Capture the cell that displays the provided text and extract its [x, y] central coordinate. 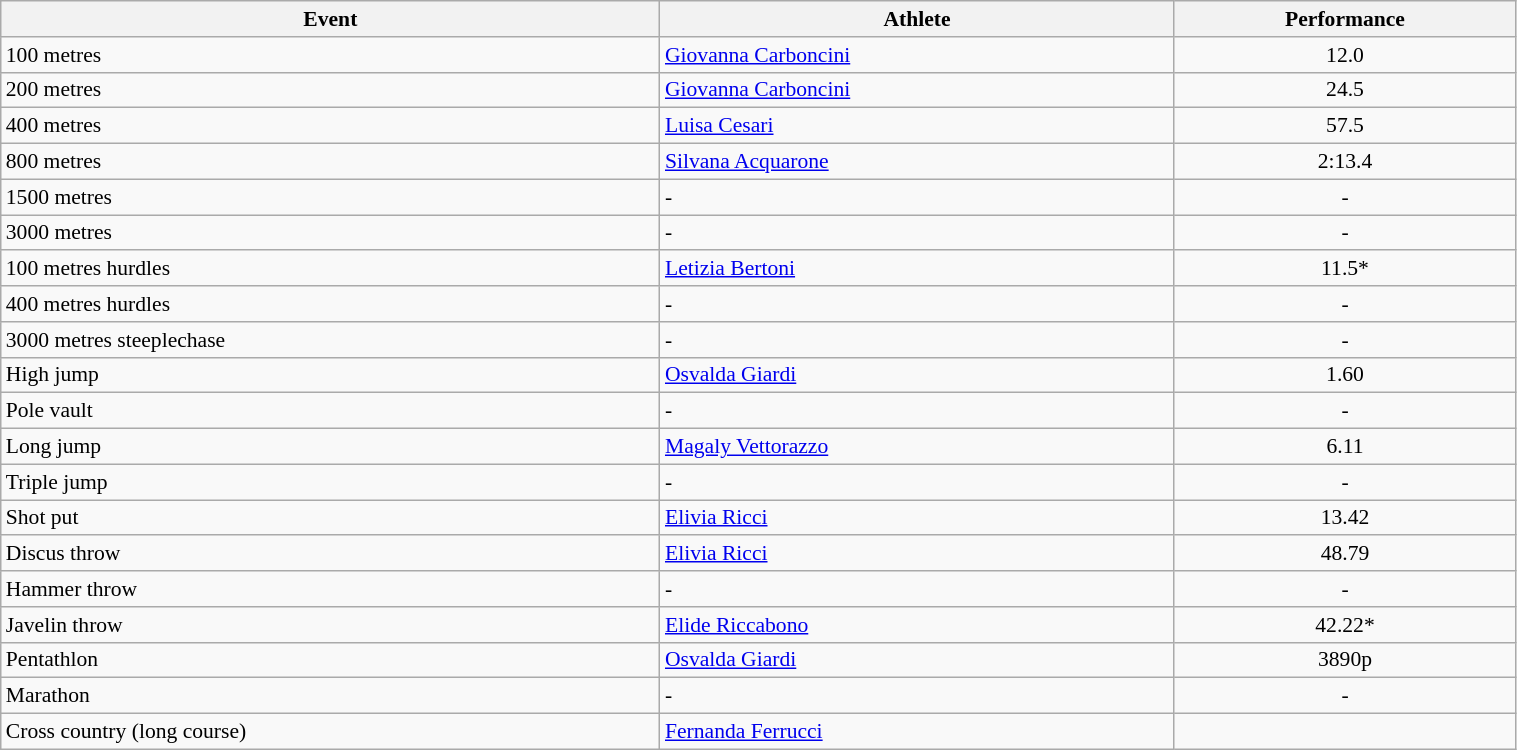
Marathon [330, 696]
13.42 [1345, 518]
42.22* [1345, 625]
Long jump [330, 447]
Performance [1345, 19]
Letizia Bertoni [917, 269]
6.11 [1345, 447]
Magaly Vettorazzo [917, 447]
Triple jump [330, 482]
12.0 [1345, 55]
Silvana Acquarone [917, 162]
Cross country (long course) [330, 732]
400 metres [330, 126]
Event [330, 19]
Pentathlon [330, 660]
200 metres [330, 90]
100 metres [330, 55]
100 metres hurdles [330, 269]
24.5 [1345, 90]
High jump [330, 375]
3000 metres [330, 233]
800 metres [330, 162]
Luisa Cesari [917, 126]
Elide Riccabono [917, 625]
Javelin throw [330, 625]
1500 metres [330, 197]
Hammer throw [330, 589]
Pole vault [330, 411]
1.60 [1345, 375]
3890p [1345, 660]
2:13.4 [1345, 162]
Fernanda Ferrucci [917, 732]
48.79 [1345, 554]
Athlete [917, 19]
Discus throw [330, 554]
57.5 [1345, 126]
400 metres hurdles [330, 304]
3000 metres steeplechase [330, 340]
Shot put [330, 518]
11.5* [1345, 269]
